Identify which cell holds the provided text, then report its [x, y] central coordinate. 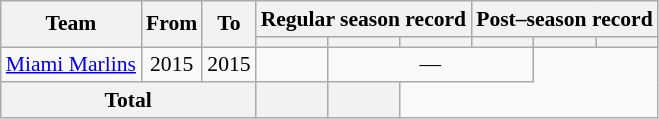
Total [128, 101]
Team [71, 24]
Post–season record [564, 19]
Regular season record [364, 19]
To [228, 24]
From [172, 24]
Miami Marlins [71, 65]
— [430, 65]
